Search for the cell housing the specified text and yield its (x, y) center coordinate. 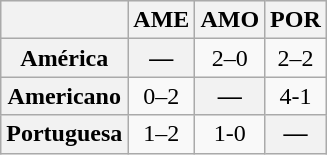
0–2 (162, 96)
AME (162, 20)
2–0 (230, 58)
Americano (64, 96)
POR (296, 20)
2–2 (296, 58)
1–2 (162, 134)
4-1 (296, 96)
Portuguesa (64, 134)
AMO (230, 20)
América (64, 58)
1-0 (230, 134)
